Extract the [X, Y] coordinate from the center of the cell holding the provided text.  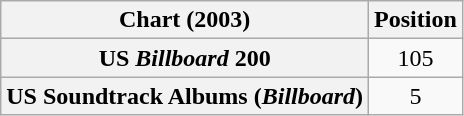
US Billboard 200 [185, 58]
US Soundtrack Albums (Billboard) [185, 96]
105 [416, 58]
Position [416, 20]
5 [416, 96]
Chart (2003) [185, 20]
